Extract the (X, Y) coordinate from the center of the cell holding the provided text.  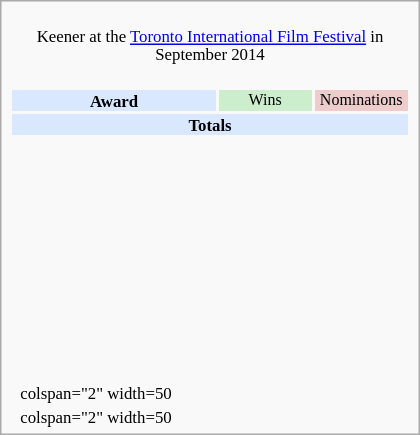
Wins (266, 100)
Nominations (362, 100)
Award (114, 100)
Keener at the Toronto International Film Festival in September 2014 (210, 36)
Totals (210, 124)
Award Wins Nominations Totals (210, 224)
